Provide the [x, y] coordinate of the cell's center where the given text is located.  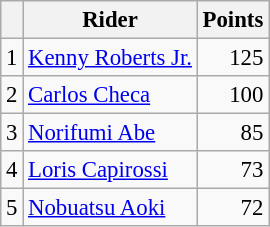
73 [232, 170]
Rider [110, 20]
Carlos Checa [110, 95]
Norifumi Abe [110, 133]
Points [232, 20]
85 [232, 133]
72 [232, 208]
Loris Capirossi [110, 170]
100 [232, 95]
Kenny Roberts Jr. [110, 58]
1 [12, 58]
4 [12, 170]
125 [232, 58]
2 [12, 95]
Nobuatsu Aoki [110, 208]
5 [12, 208]
3 [12, 133]
